Find where the given text appears and provide that cell's center as (X, Y) coordinate. 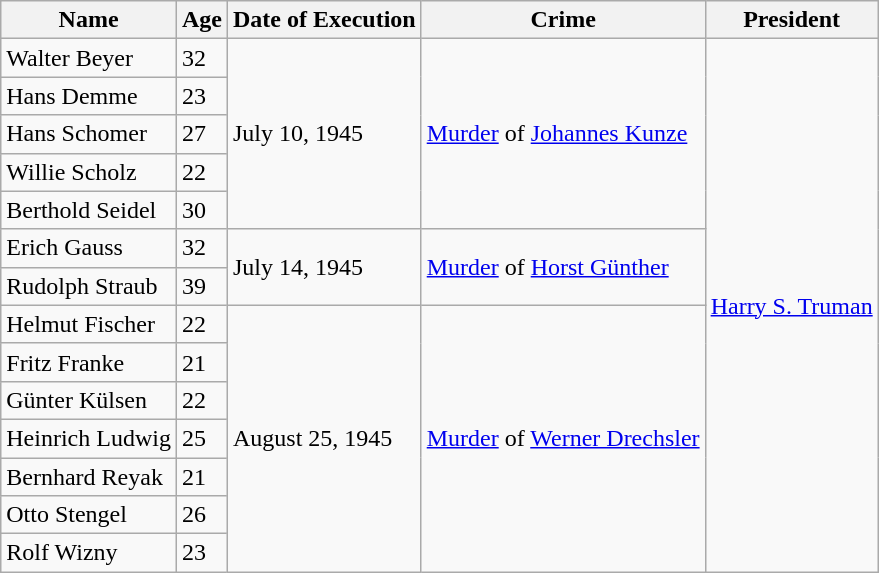
Rudolph Straub (89, 286)
26 (202, 515)
President (792, 20)
30 (202, 210)
Walter Beyer (89, 58)
25 (202, 438)
Murder of Werner Drechsler (563, 438)
Otto Stengel (89, 515)
July 14, 1945 (324, 267)
Berthold Seidel (89, 210)
Bernhard Reyak (89, 477)
Hans Schomer (89, 134)
Heinrich Ludwig (89, 438)
Hans Demme (89, 96)
27 (202, 134)
Crime (563, 20)
Helmut Fischer (89, 324)
August 25, 1945 (324, 438)
39 (202, 286)
Willie Scholz (89, 172)
Fritz Franke (89, 362)
Murder of Johannes Kunze (563, 134)
Age (202, 20)
Rolf Wizny (89, 553)
Murder of Horst Günther (563, 267)
Harry S. Truman (792, 306)
Date of Execution (324, 20)
Erich Gauss (89, 248)
July 10, 1945 (324, 134)
Name (89, 20)
Günter Külsen (89, 400)
